Pinpoint the cell where the given text exists, returning its (x, y) midpoint coordinate. 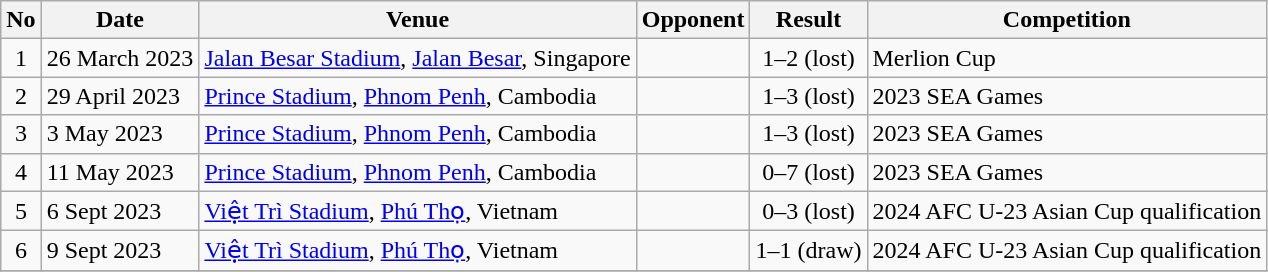
0–3 (lost) (808, 211)
6 Sept 2023 (120, 211)
3 May 2023 (120, 134)
1–1 (draw) (808, 251)
Competition (1067, 20)
2 (21, 96)
5 (21, 211)
1–2 (lost) (808, 58)
Result (808, 20)
4 (21, 172)
Date (120, 20)
Merlion Cup (1067, 58)
6 (21, 251)
Opponent (693, 20)
11 May 2023 (120, 172)
0–7 (lost) (808, 172)
26 March 2023 (120, 58)
No (21, 20)
Jalan Besar Stadium, Jalan Besar, Singapore (418, 58)
Venue (418, 20)
3 (21, 134)
29 April 2023 (120, 96)
9 Sept 2023 (120, 251)
1 (21, 58)
